From the cell containing the given text, extract its center point as (x, y) coordinate. 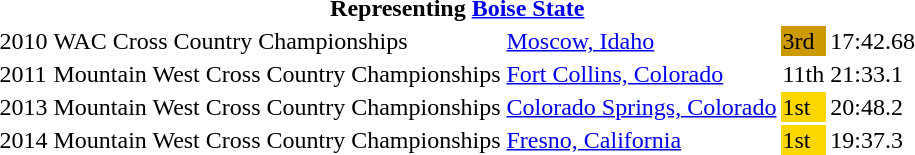
Moscow, Idaho (642, 41)
3rd (804, 41)
Fresno, California (642, 140)
Colorado Springs, Colorado (642, 107)
11th (804, 74)
WAC Cross Country Championships (277, 41)
Fort Collins, Colorado (642, 74)
